Pinpoint the cell where the given text exists, returning its (X, Y) midpoint coordinate. 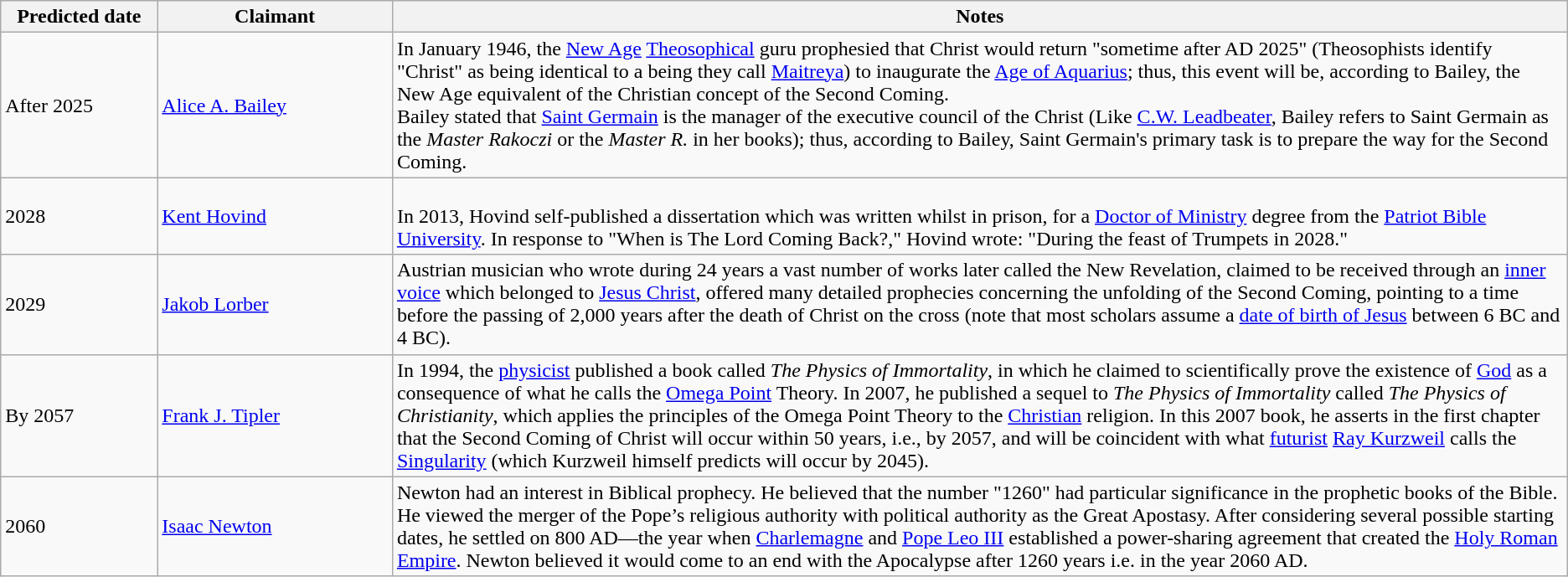
Claimant (275, 17)
Notes (980, 17)
Kent Hovind (275, 216)
Predicted date (79, 17)
2029 (79, 305)
Alice A. Bailey (275, 106)
Isaac Newton (275, 526)
2060 (79, 526)
After 2025 (79, 106)
Jakob Lorber (275, 305)
By 2057 (79, 415)
Frank J. Tipler (275, 415)
2028 (79, 216)
